Capture the cell that displays the provided text and extract its [x, y] central coordinate. 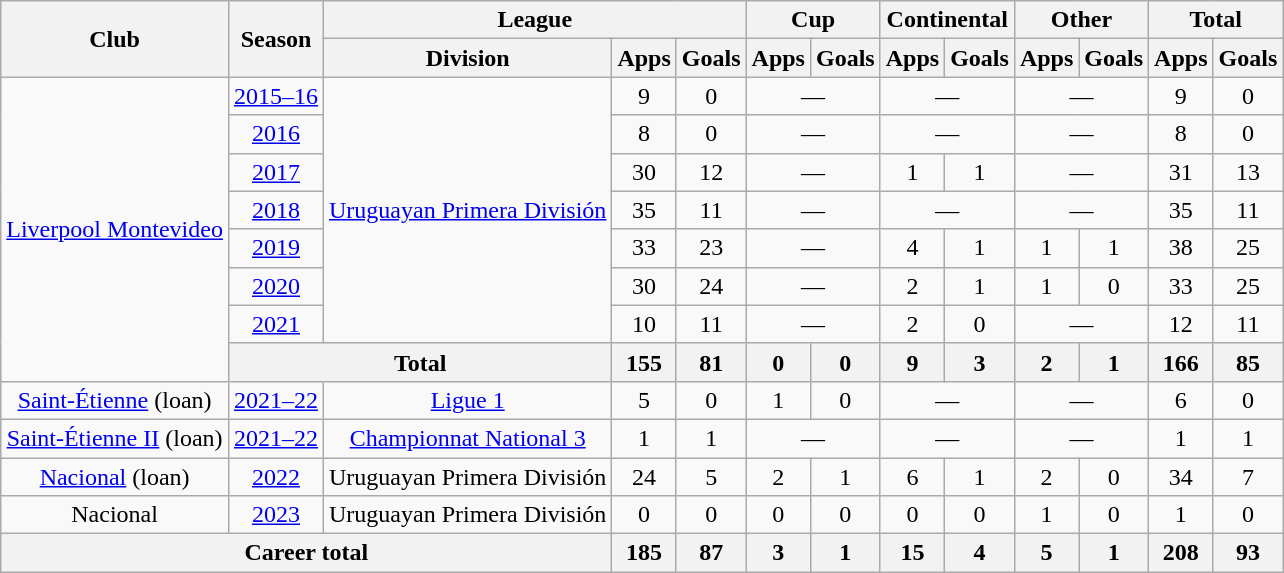
Nacional (loan) [115, 477]
Division [468, 58]
2020 [276, 286]
Season [276, 39]
34 [1181, 477]
7 [1248, 477]
Liverpool Montevideo [115, 229]
Ligue 1 [468, 400]
Championnat National 3 [468, 438]
13 [1248, 172]
87 [711, 553]
93 [1248, 553]
Nacional [115, 515]
2021 [276, 324]
Career total [306, 553]
Saint-Étienne (loan) [115, 400]
2023 [276, 515]
2017 [276, 172]
Cup [813, 20]
Club [115, 39]
15 [912, 553]
2018 [276, 210]
2022 [276, 477]
31 [1181, 172]
2015–16 [276, 96]
38 [1181, 248]
166 [1181, 362]
155 [644, 362]
81 [711, 362]
23 [711, 248]
85 [1248, 362]
185 [644, 553]
Other [1081, 20]
2016 [276, 134]
208 [1181, 553]
League [536, 20]
2019 [276, 248]
Saint-Étienne II (loan) [115, 438]
10 [644, 324]
Continental [947, 20]
